Output the [x, y] coordinate of the center of the cell containing the given text.  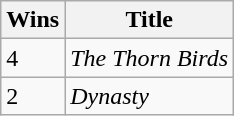
The Thorn Birds [150, 58]
Dynasty [150, 96]
4 [33, 58]
2 [33, 96]
Title [150, 20]
Wins [33, 20]
